From the cell containing the given text, extract its center point as (X, Y) coordinate. 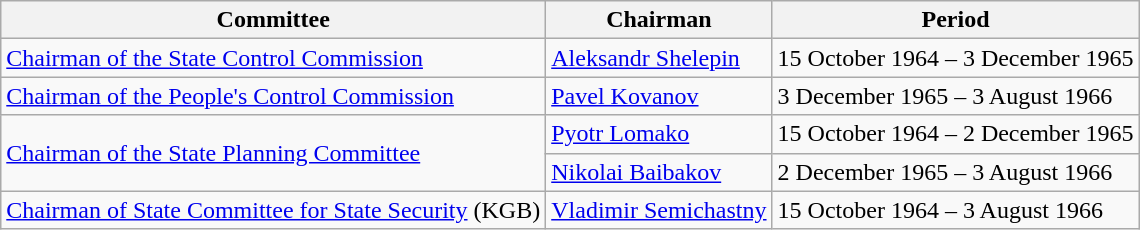
Chairman of the State Planning Committee (274, 153)
Aleksandr Shelepin (659, 58)
Chairman of the State Control Commission (274, 58)
Pavel Kovanov (659, 96)
3 December 1965 – 3 August 1966 (956, 96)
Chairman (659, 20)
2 December 1965 – 3 August 1966 (956, 172)
Committee (274, 20)
Chairman of the People's Control Commission (274, 96)
Nikolai Baibakov (659, 172)
15 October 1964 – 2 December 1965 (956, 134)
15 October 1964 – 3 December 1965 (956, 58)
Pyotr Lomako (659, 134)
Vladimir Semichastny (659, 210)
Period (956, 20)
Chairman of State Committee for State Security (KGB) (274, 210)
15 October 1964 – 3 August 1966 (956, 210)
